Locate the cell with the specified text and output its (x, y) center coordinate. 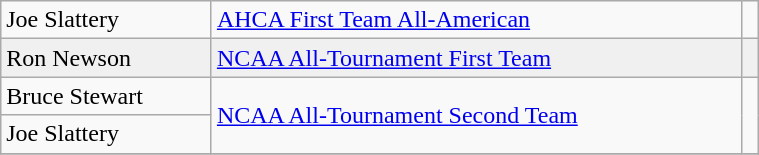
NCAA All-Tournament Second Team (476, 115)
Bruce Stewart (106, 96)
AHCA First Team All-American (476, 20)
Ron Newson (106, 58)
NCAA All-Tournament First Team (476, 58)
